Capture the cell that displays the provided text and extract its (x, y) central coordinate. 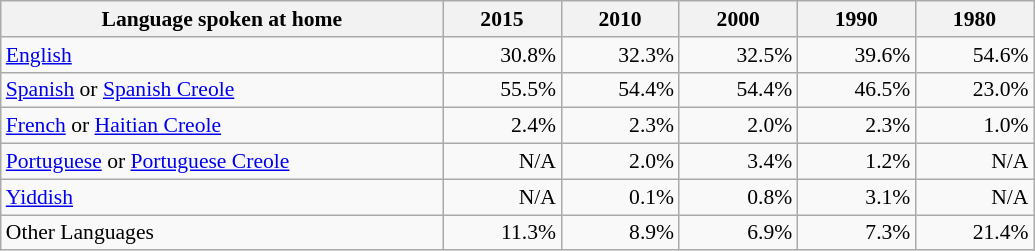
30.8% (502, 55)
1.0% (974, 126)
7.3% (856, 233)
3.4% (738, 162)
Yiddish (222, 197)
55.5% (502, 90)
46.5% (856, 90)
2000 (738, 19)
54.6% (974, 55)
21.4% (974, 233)
11.3% (502, 233)
8.9% (620, 233)
32.5% (738, 55)
2010 (620, 19)
6.9% (738, 233)
Spanish or Spanish Creole (222, 90)
32.3% (620, 55)
Portuguese or Portuguese Creole (222, 162)
English (222, 55)
2.4% (502, 126)
Other Languages (222, 233)
2015 (502, 19)
Language spoken at home (222, 19)
1980 (974, 19)
0.1% (620, 197)
French or Haitian Creole (222, 126)
39.6% (856, 55)
1990 (856, 19)
3.1% (856, 197)
1.2% (856, 162)
0.8% (738, 197)
23.0% (974, 90)
